Extract the [x, y] coordinate from the center of the cell holding the provided text.  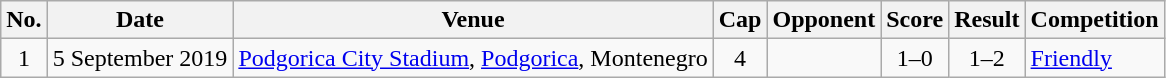
1–2 [987, 58]
Podgorica City Stadium, Podgorica, Montenegro [473, 58]
Venue [473, 20]
1 [24, 58]
Score [915, 20]
Competition [1094, 20]
Result [987, 20]
Opponent [824, 20]
4 [740, 58]
Friendly [1094, 58]
No. [24, 20]
Date [140, 20]
5 September 2019 [140, 58]
Cap [740, 20]
1–0 [915, 58]
